Detect which cell encompasses the target text, then output its [x, y] center coordinate. 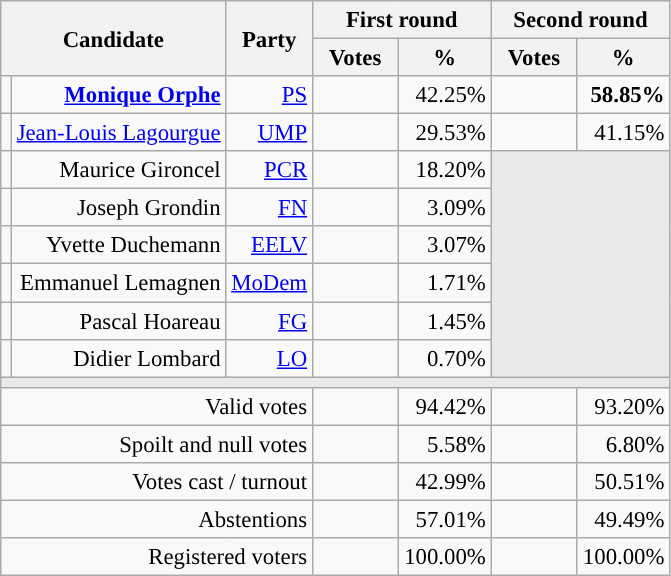
Emmanuel Lemagnen [118, 283]
UMP [270, 133]
3.09% [444, 208]
LO [270, 358]
18.20% [444, 170]
29.53% [444, 133]
Second round [580, 20]
Didier Lombard [118, 358]
1.71% [444, 283]
PS [270, 95]
PCR [270, 170]
Spoilt and null votes [157, 444]
42.25% [444, 95]
EELV [270, 245]
6.80% [624, 444]
Monique Orphe [118, 95]
Votes cast / turnout [157, 482]
3.07% [444, 245]
Registered voters [157, 557]
93.20% [624, 406]
FN [270, 208]
First round [402, 20]
Maurice Gironcel [118, 170]
Pascal Hoareau [118, 321]
Abstentions [157, 519]
1.45% [444, 321]
Candidate [114, 38]
42.99% [444, 482]
41.15% [624, 133]
94.42% [444, 406]
58.85% [624, 95]
Party [270, 38]
50.51% [624, 482]
FG [270, 321]
49.49% [624, 519]
Yvette Duchemann [118, 245]
57.01% [444, 519]
MoDem [270, 283]
Jean-Louis Lagourgue [118, 133]
5.58% [444, 444]
0.70% [444, 358]
Joseph Grondin [118, 208]
Valid votes [157, 406]
